Return the [x, y] coordinate for the center point of the cell that contains the specified text.  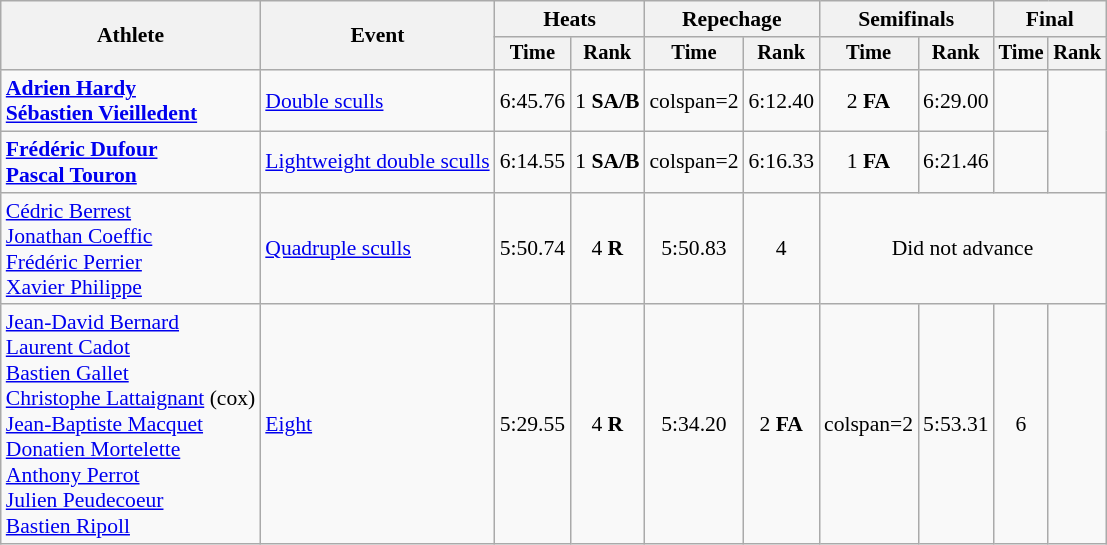
Adrien HardySébastien Vieilledent [131, 100]
Event [377, 36]
6:45.76 [532, 100]
6:14.55 [532, 162]
5:53.31 [956, 425]
6 [1022, 425]
Athlete [131, 36]
Final [1050, 19]
6:21.46 [956, 162]
Did not advance [962, 249]
5:50.74 [532, 249]
5:34.20 [694, 425]
Repechage [732, 19]
Cédric BerrestJonathan CoefficFrédéric PerrierXavier Philippe [131, 249]
5:29.55 [532, 425]
4 [782, 249]
Frédéric DufourPascal Touron [131, 162]
Eight [377, 425]
Semifinals [906, 19]
1 FA [868, 162]
6:29.00 [956, 100]
6:12.40 [782, 100]
Heats [570, 19]
Double sculls [377, 100]
Quadruple sculls [377, 249]
6:16.33 [782, 162]
Lightweight double sculls [377, 162]
5:50.83 [694, 249]
